Return [X, Y] of the center of cell containing provided text 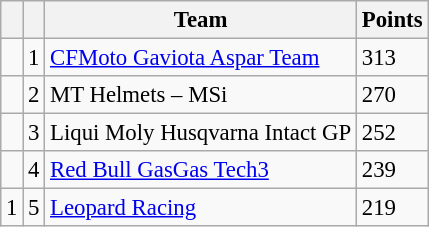
Team [201, 20]
2 [34, 95]
5 [34, 208]
MT Helmets – MSi [201, 95]
3 [34, 133]
Liqui Moly Husqvarna Intact GP [201, 133]
270 [392, 95]
Red Bull GasGas Tech3 [201, 170]
Points [392, 20]
252 [392, 133]
239 [392, 170]
219 [392, 208]
4 [34, 170]
CFMoto Gaviota Aspar Team [201, 58]
313 [392, 58]
Leopard Racing [201, 208]
